From the cell containing the given text, extract its center point as [X, Y] coordinate. 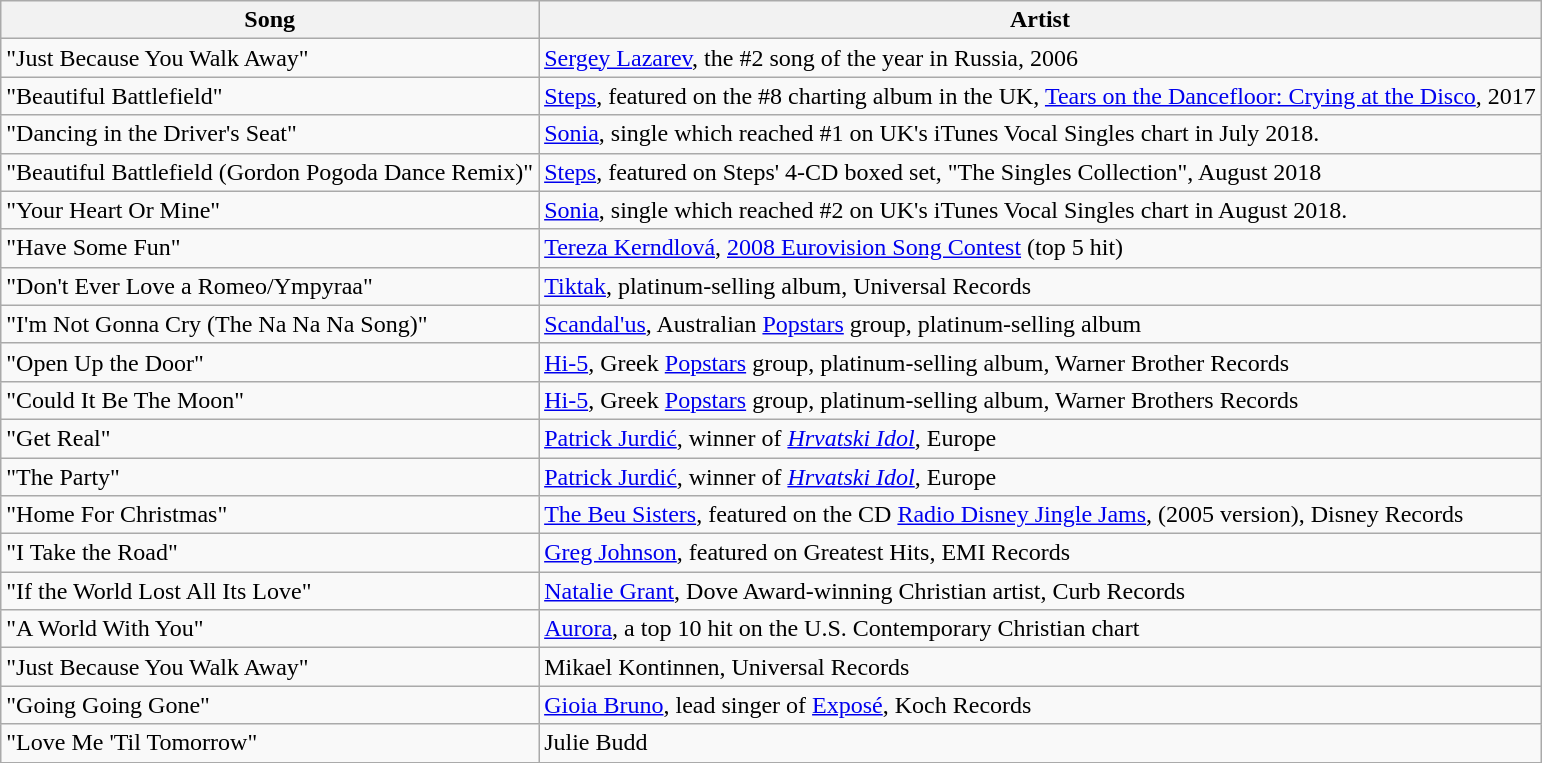
Steps, featured on the #8 charting album in the UK, Tears on the Dancefloor: Crying at the Disco, 2017 [1040, 96]
"Open Up the Door" [270, 362]
"Have Some Fun" [270, 248]
"Dancing in the Driver's Seat" [270, 134]
Hi-5, Greek Popstars group, platinum-selling album, Warner Brothers Records [1040, 400]
Song [270, 20]
Sonia, single which reached #1 on UK's iTunes Vocal Singles chart in July 2018. [1040, 134]
The Beu Sisters, featured on the CD Radio Disney Jingle Jams, (2005 version), Disney Records [1040, 515]
"I'm Not Gonna Cry (The Na Na Na Song)" [270, 324]
"If the World Lost All Its Love" [270, 591]
Greg Johnson, featured on Greatest Hits, EMI Records [1040, 553]
Steps, featured on Steps' 4-CD boxed set, "The Singles Collection", August 2018 [1040, 172]
Natalie Grant, Dove Award-winning Christian artist, Curb Records [1040, 591]
Scandal'us, Australian Popstars group, platinum-selling album [1040, 324]
Tereza Kerndlová, 2008 Eurovision Song Contest (top 5 hit) [1040, 248]
"Don't Ever Love a Romeo/Ympyraa" [270, 286]
Aurora, a top 10 hit on the U.S. Contemporary Christian chart [1040, 629]
Hi-5, Greek Popstars group, platinum-selling album, Warner Brother Records [1040, 362]
"Beautiful Battlefield" [270, 96]
"Going Going Gone" [270, 705]
"I Take the Road" [270, 553]
"Could It Be The Moon" [270, 400]
Sonia, single which reached #2 on UK's iTunes Vocal Singles chart in August 2018. [1040, 210]
"Get Real" [270, 438]
"The Party" [270, 477]
Tiktak, platinum-selling album, Universal Records [1040, 286]
"A World With You" [270, 629]
Gioia Bruno, lead singer of Exposé, Koch Records [1040, 705]
Mikael Kontinnen, Universal Records [1040, 667]
"Your Heart Or Mine" [270, 210]
Artist [1040, 20]
"Love Me 'Til Tomorrow" [270, 743]
Sergey Lazarev, the #2 song of the year in Russia, 2006 [1040, 58]
Julie Budd [1040, 743]
"Home For Christmas" [270, 515]
"Beautiful Battlefield (Gordon Pogoda Dance Remix)" [270, 172]
